Return the [X, Y] coordinate for the center point of the cell that contains the specified text.  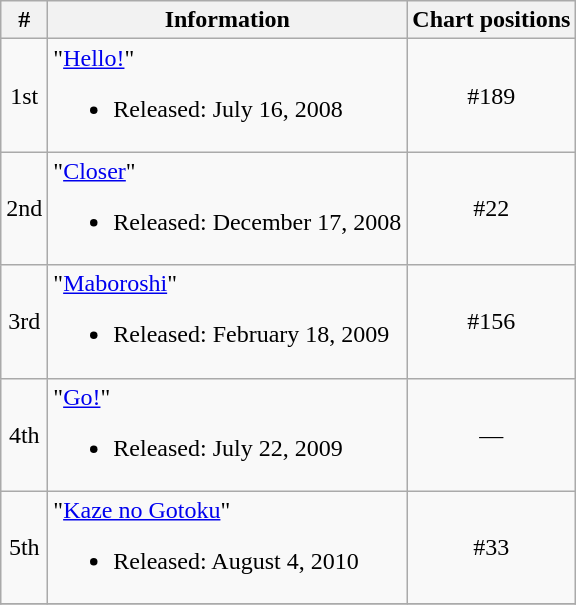
Information [228, 20]
#156 [492, 322]
"Closer"Released: December 17, 2008 [228, 208]
5th [24, 548]
# [24, 20]
"Maboroshi"Released: February 18, 2009 [228, 322]
2nd [24, 208]
— [492, 434]
Chart positions [492, 20]
#33 [492, 548]
#189 [492, 96]
1st [24, 96]
"Hello!"Released: July 16, 2008 [228, 96]
3rd [24, 322]
4th [24, 434]
#22 [492, 208]
"Go!"Released: July 22, 2009 [228, 434]
"Kaze no Gotoku"Released: August 4, 2010 [228, 548]
